Scan for the cell matching the given text and deliver its [X, Y] coordinate at center. 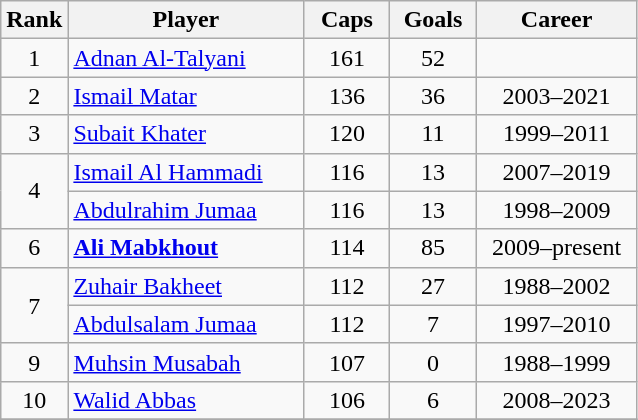
Rank [34, 20]
1988–1999 [556, 362]
52 [433, 58]
36 [433, 96]
Abdulsalam Jumaa [186, 324]
2008–2023 [556, 400]
Abdulrahim Jumaa [186, 210]
1988–2002 [556, 286]
106 [347, 400]
2003–2021 [556, 96]
3 [34, 134]
161 [347, 58]
Zuhair Bakheet [186, 286]
136 [347, 96]
1999–2011 [556, 134]
0 [433, 362]
Player [186, 20]
1 [34, 58]
Ismail Matar [186, 96]
Muhsin Musabah [186, 362]
1998–2009 [556, 210]
Ismail Al Hammadi [186, 172]
27 [433, 286]
Adnan Al-Talyani [186, 58]
2007–2019 [556, 172]
1997–2010 [556, 324]
11 [433, 134]
Caps [347, 20]
2009–present [556, 248]
107 [347, 362]
4 [34, 191]
9 [34, 362]
Career [556, 20]
2 [34, 96]
Walid Abbas [186, 400]
120 [347, 134]
10 [34, 400]
85 [433, 248]
Goals [433, 20]
Ali Mabkhout [186, 248]
Subait Khater [186, 134]
114 [347, 248]
